Return [x, y] of the center of cell containing provided text 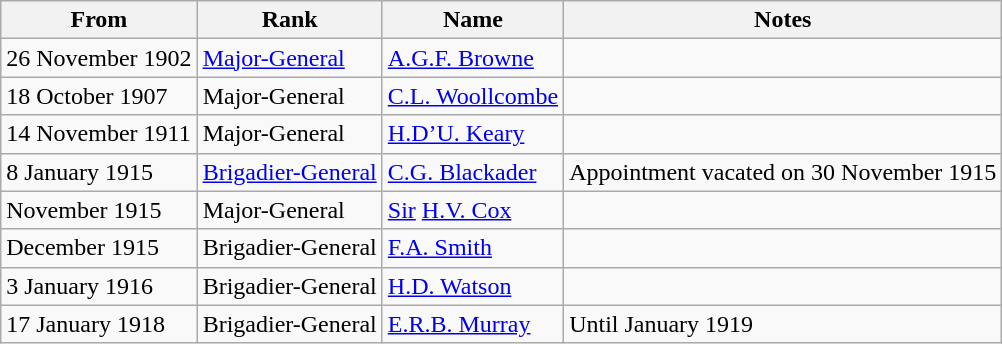
December 1915 [99, 248]
C.G. Blackader [472, 172]
From [99, 20]
E.R.B. Murray [472, 324]
H.D’U. Keary [472, 134]
Rank [290, 20]
Appointment vacated on 30 November 1915 [783, 172]
Sir H.V. Cox [472, 210]
Until January 1919 [783, 324]
18 October 1907 [99, 96]
H.D. Watson [472, 286]
Name [472, 20]
3 January 1916 [99, 286]
14 November 1911 [99, 134]
Notes [783, 20]
C.L. Woollcombe [472, 96]
F.A. Smith [472, 248]
A.G.F. Browne [472, 58]
26 November 1902 [99, 58]
November 1915 [99, 210]
8 January 1915 [99, 172]
17 January 1918 [99, 324]
